Capture the cell that displays the provided text and extract its [X, Y] central coordinate. 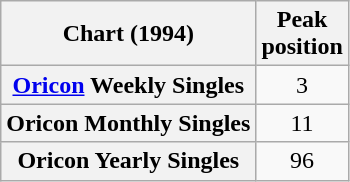
3 [302, 85]
Oricon Monthly Singles [128, 123]
Peakposition [302, 34]
96 [302, 161]
11 [302, 123]
Chart (1994) [128, 34]
Oricon Weekly Singles [128, 85]
Oricon Yearly Singles [128, 161]
